Detect which cell encompasses the target text, then output its (x, y) center coordinate. 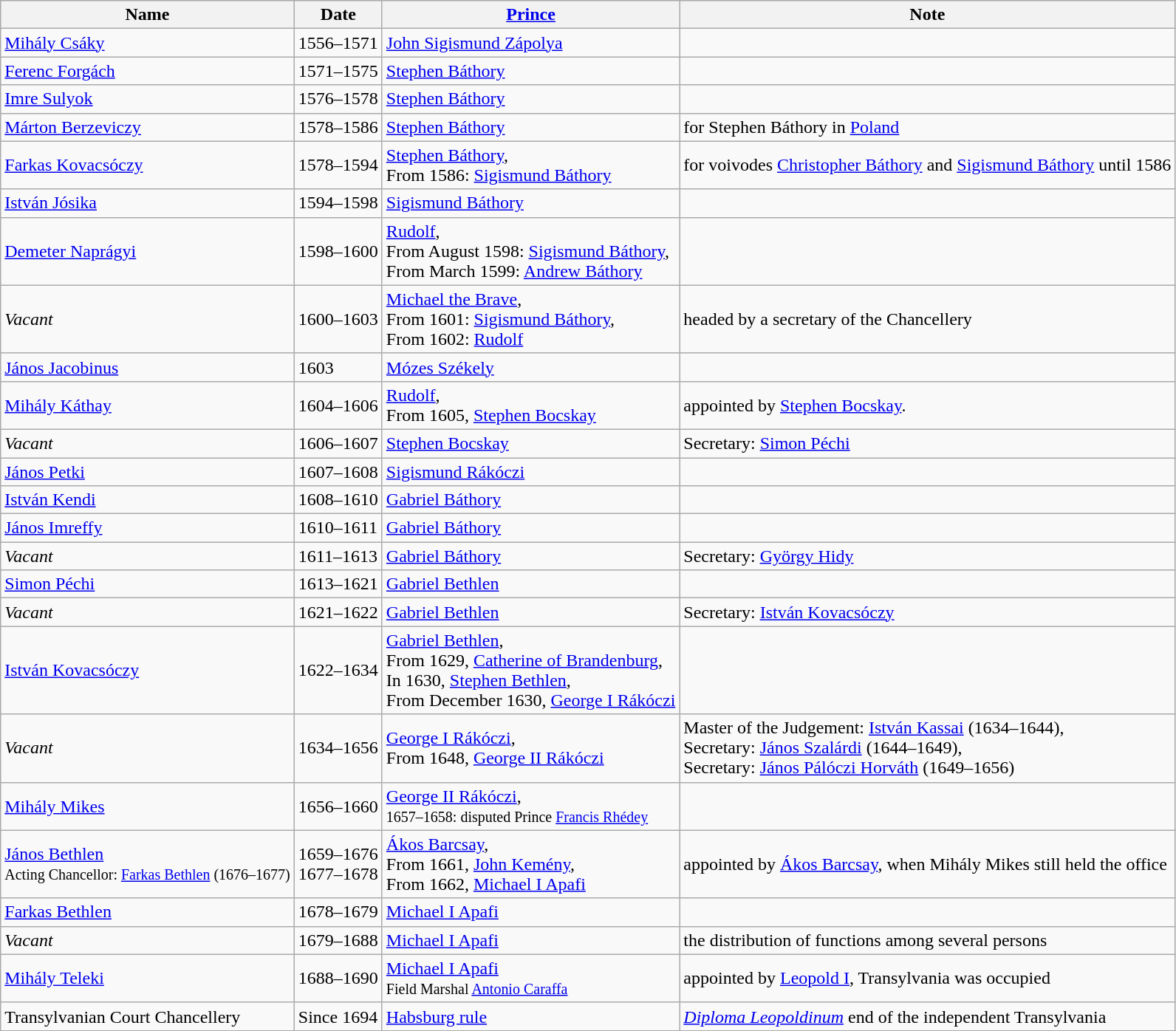
appointed by Stephen Bocskay. (928, 405)
Stephen Bocskay (530, 443)
1688–1690 (338, 978)
1659–16761677–1678 (338, 864)
Gabriel Bethlen,From 1629, Catherine of Brandenburg,In 1630, Stephen Bethlen,From December 1630, George I Rákóczi (530, 671)
1578–1586 (338, 127)
Prince (530, 15)
for Stephen Báthory in Poland (928, 127)
Rudolf,From 1605, Stephen Bocskay (530, 405)
Sigismund Báthory (530, 203)
Ferenc Forgách (148, 71)
Name (148, 15)
Ákos Barcsay,From 1661, John Kemény,From 1662, Michael I Apafi (530, 864)
Secretary: István Kovacsóczy (928, 612)
Stephen Báthory,From 1586: Sigismund Báthory (530, 165)
Master of the Judgement: István Kassai (1634–1644),Secretary: János Szalárdi (1644–1649),Secretary: János Pálóczi Horváth (1649–1656) (928, 748)
for voivodes Christopher Báthory and Sigismund Báthory until 1586 (928, 165)
Farkas Kovacsóczy (148, 165)
István Jósika (148, 203)
Michael I ApafiField Marshal Antonio Caraffa (530, 978)
1604–1606 (338, 405)
John Sigismund Zápolya (530, 43)
István Kendi (148, 500)
Transylvanian Court Chancellery (148, 1016)
Demeter Naprágyi (148, 251)
1679–1688 (338, 940)
1578–1594 (338, 165)
George II Rákóczi,1657–1658: disputed Prince Francis Rhédey (530, 806)
János BethlenActing Chancellor: Farkas Bethlen (1676–1677) (148, 864)
Sigismund Rákóczi (530, 472)
1606–1607 (338, 443)
Mihály Mikes (148, 806)
István Kovacsóczy (148, 671)
János Petki (148, 472)
1611–1613 (338, 556)
the distribution of functions among several persons (928, 940)
George I Rákóczi,From 1648, George II Rákóczi (530, 748)
Márton Berzeviczy (148, 127)
1621–1622 (338, 612)
Mózes Székely (530, 367)
1571–1575 (338, 71)
Secretary: György Hidy (928, 556)
1622–1634 (338, 671)
1613–1621 (338, 584)
1556–1571 (338, 43)
headed by a secretary of the Chancellery (928, 319)
Mihály Káthay (148, 405)
1608–1610 (338, 500)
Habsburg rule (530, 1016)
Since 1694 (338, 1016)
Diploma Leopoldinum end of the independent Transylvania (928, 1016)
appointed by Ákos Barcsay, when Mihály Mikes still held the office (928, 864)
Michael the Brave,From 1601: Sigismund Báthory,From 1602: Rudolf (530, 319)
1600–1603 (338, 319)
1607–1608 (338, 472)
1656–1660 (338, 806)
Farkas Bethlen (148, 912)
Note (928, 15)
1603 (338, 367)
1576–1578 (338, 99)
Rudolf,From August 1598: Sigismund Báthory,From March 1599: Andrew Báthory (530, 251)
1634–1656 (338, 748)
Date (338, 15)
appointed by Leopold I, Transylvania was occupied (928, 978)
Mihály Teleki (148, 978)
János Imreffy (148, 528)
Imre Sulyok (148, 99)
1598–1600 (338, 251)
1594–1598 (338, 203)
János Jacobinus (148, 367)
1678–1679 (338, 912)
Secretary: Simon Péchi (928, 443)
1610–1611 (338, 528)
Mihály Csáky (148, 43)
Simon Péchi (148, 584)
